Search for the cell housing the specified text and yield its (X, Y) center coordinate. 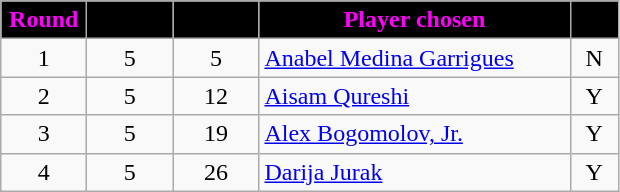
26 (216, 172)
Darija Jurak (414, 172)
Anabel Medina Garrigues (414, 58)
1 (44, 58)
3 (44, 134)
4 (44, 172)
Alex Bogomolov, Jr. (414, 134)
Player chosen (414, 20)
Round (44, 20)
Aisam Qureshi (414, 96)
N (594, 58)
12 (216, 96)
19 (216, 134)
2 (44, 96)
